Determine the (X, Y) coordinate at the center of the cell enclosing the given text.  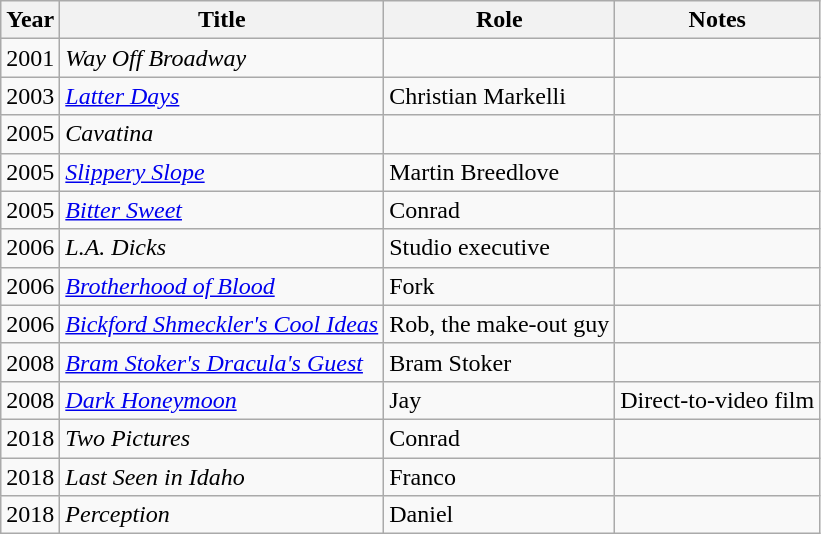
Way Off Broadway (222, 58)
Studio executive (500, 248)
L.A. Dicks (222, 248)
Dark Honeymoon (222, 400)
Brotherhood of Blood (222, 286)
Bram Stoker's Dracula's Guest (222, 362)
Two Pictures (222, 438)
Last Seen in Idaho (222, 477)
Franco (500, 477)
Notes (718, 20)
Role (500, 20)
Jay (500, 400)
Cavatina (222, 134)
Fork (500, 286)
Daniel (500, 515)
Year (30, 20)
Slippery Slope (222, 172)
2001 (30, 58)
2003 (30, 96)
Title (222, 20)
Rob, the make-out guy (500, 324)
Direct-to-video film (718, 400)
Martin Breedlove (500, 172)
Bickford Shmeckler's Cool Ideas (222, 324)
Bram Stoker (500, 362)
Bitter Sweet (222, 210)
Perception (222, 515)
Christian Markelli (500, 96)
Latter Days (222, 96)
